Detect which cell encompasses the target text, then output its [x, y] center coordinate. 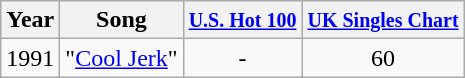
Song [122, 20]
1991 [30, 58]
"Cool Jerk" [122, 58]
Year [30, 20]
60 [383, 58]
- [242, 58]
UK Singles Chart [383, 20]
U.S. Hot 100 [242, 20]
